Determine the [x, y] coordinate at the center of the cell enclosing the given text.  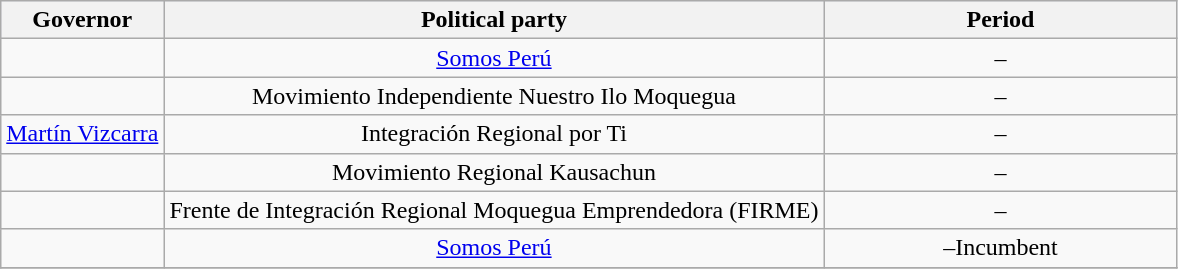
Movimiento Regional Kausachun [494, 172]
Integración Regional por Ti [494, 134]
Period [1000, 20]
Martín Vizcarra [82, 134]
Frente de Integración Regional Moquegua Emprendedora (FIRME) [494, 210]
Movimiento Independiente Nuestro Ilo Moquegua [494, 96]
Governor [82, 20]
–Incumbent [1000, 248]
Political party [494, 20]
